Return the (X, Y) coordinate for the center point of the cell that contains the specified text.  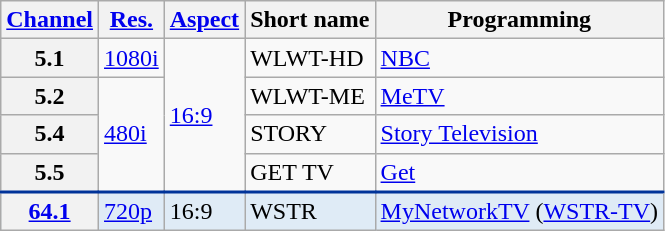
5.4 (50, 134)
STORY (310, 134)
GET TV (310, 172)
NBC (520, 58)
Story Television (520, 134)
720p (132, 212)
WLWT-HD (310, 58)
Programming (520, 20)
WSTR (310, 212)
MyNetworkTV (WSTR-TV) (520, 212)
480i (132, 134)
Channel (50, 20)
Short name (310, 20)
1080i (132, 58)
5.2 (50, 96)
5.5 (50, 172)
Aspect (204, 20)
Res. (132, 20)
MeTV (520, 96)
64.1 (50, 212)
Get (520, 172)
WLWT-ME (310, 96)
5.1 (50, 58)
